Detect which cell encompasses the target text, then output its [x, y] center coordinate. 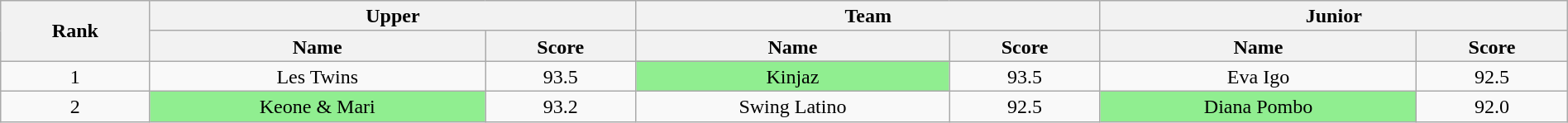
Team [868, 17]
Upper [393, 17]
Keone & Mari [318, 106]
93.2 [561, 106]
Diana Pombo [1258, 106]
Les Twins [318, 76]
Junior [1333, 17]
Kinjaz [792, 76]
92.0 [1492, 106]
2 [75, 106]
1 [75, 76]
Eva Igo [1258, 76]
Swing Latino [792, 106]
Rank [75, 31]
